Output the (x, y) coordinate of the center of the cell containing the given text.  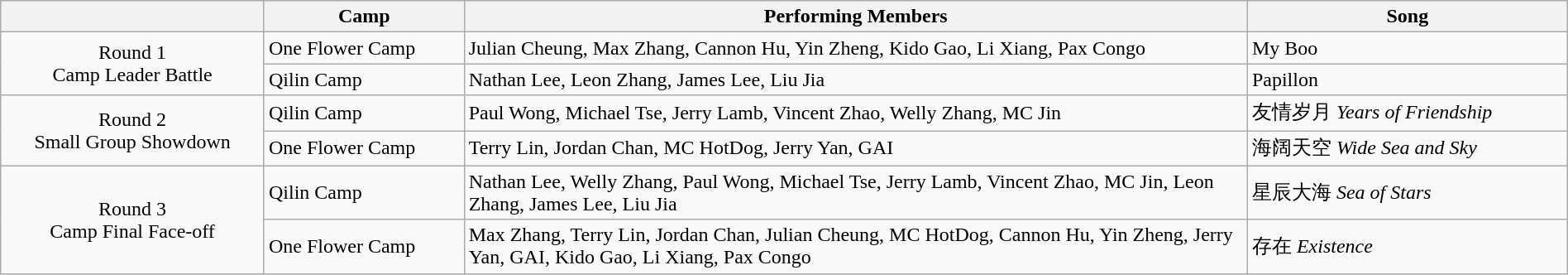
Max Zhang, Terry Lin, Jordan Chan, Julian Cheung, MC HotDog, Cannon Hu, Yin Zheng, Jerry Yan, GAI, Kido Gao, Li Xiang, Pax Congo (855, 247)
Round 1Camp Leader Battle (132, 64)
Nathan Lee, Leon Zhang, James Lee, Liu Jia (855, 80)
海阔天空 Wide Sea and Sky (1408, 149)
Julian Cheung, Max Zhang, Cannon Hu, Yin Zheng, Kido Gao, Li Xiang, Pax Congo (855, 48)
Terry Lin, Jordan Chan, MC HotDog, Jerry Yan, GAI (855, 149)
Paul Wong, Michael Tse, Jerry Lamb, Vincent Zhao, Welly Zhang, MC Jin (855, 113)
友情岁月 Years of Friendship (1408, 113)
My Boo (1408, 48)
Round 2Small Group Showdown (132, 131)
Round 3Camp Final Face-off (132, 220)
Song (1408, 17)
存在 Existence (1408, 247)
Performing Members (855, 17)
星辰大海 Sea of Stars (1408, 192)
Camp (364, 17)
Papillon (1408, 80)
Nathan Lee, Welly Zhang, Paul Wong, Michael Tse, Jerry Lamb, Vincent Zhao, MC Jin, Leon Zhang, James Lee, Liu Jia (855, 192)
